From the cell containing the given text, extract its center point as [X, Y] coordinate. 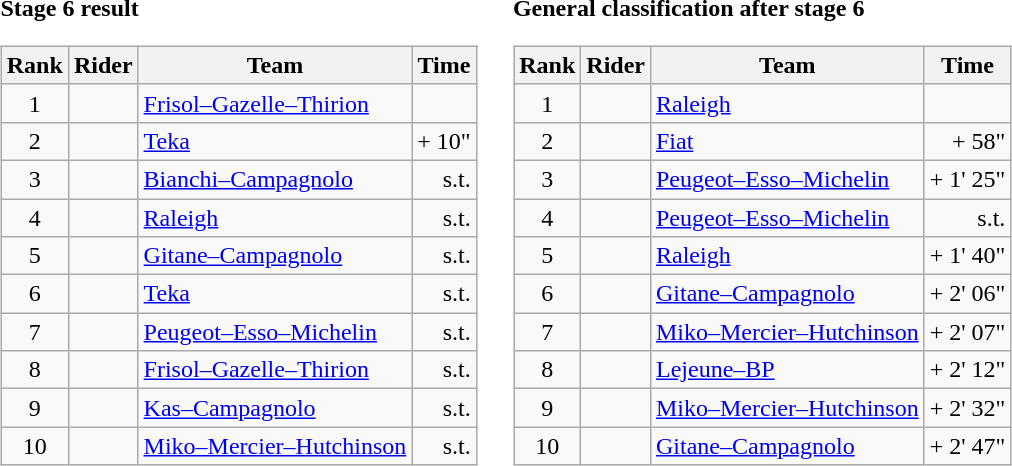
Bianchi–Campagnolo [275, 179]
+ 1' 25" [968, 179]
Kas–Campagnolo [275, 408]
+ 2' 12" [968, 370]
Lejeune–BP [787, 370]
Fiat [787, 141]
+ 2' 07" [968, 332]
+ 58" [968, 141]
+ 10" [444, 141]
+ 1' 40" [968, 256]
+ 2' 32" [968, 408]
+ 2' 06" [968, 294]
+ 2' 47" [968, 446]
